Find where the given text appears and provide that cell's center as [X, Y] coordinate. 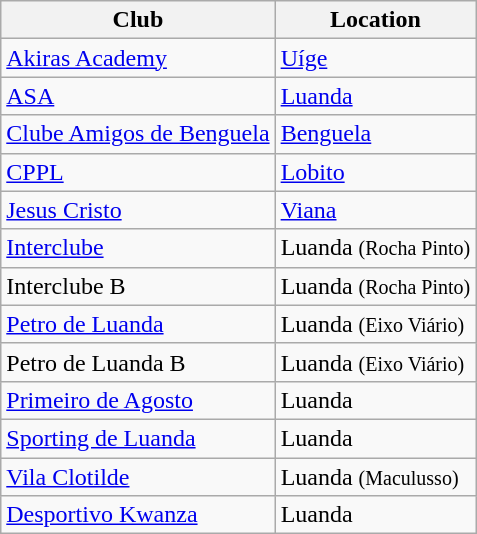
Clube Amigos de Benguela [138, 134]
Viana [376, 210]
Interclube B [138, 286]
Luanda (Maculusso) [376, 477]
Petro de Luanda [138, 324]
Sporting de Luanda [138, 438]
Uíge [376, 58]
Lobito [376, 172]
Desportivo Kwanza [138, 515]
Benguela [376, 134]
CPPL [138, 172]
ASA [138, 96]
Jesus Cristo [138, 210]
Interclube [138, 248]
Akiras Academy [138, 58]
Club [138, 20]
Location [376, 20]
Vila Clotilde [138, 477]
Petro de Luanda B [138, 362]
Primeiro de Agosto [138, 400]
